Return the [x, y] coordinate for the center point of the cell that contains the specified text.  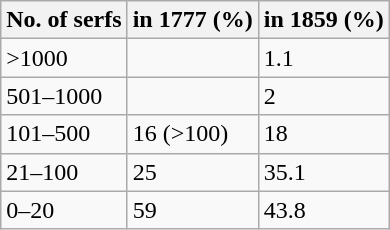
101–500 [64, 134]
18 [324, 134]
21–100 [64, 172]
No. of serfs [64, 20]
25 [192, 172]
in 1777 (%) [192, 20]
>1000 [64, 58]
in 1859 (%) [324, 20]
43.8 [324, 210]
0–20 [64, 210]
16 (>100) [192, 134]
2 [324, 96]
59 [192, 210]
35.1 [324, 172]
501–1000 [64, 96]
1.1 [324, 58]
